For the text-containing cell, return its midpoint in (X, Y) coordinate format. 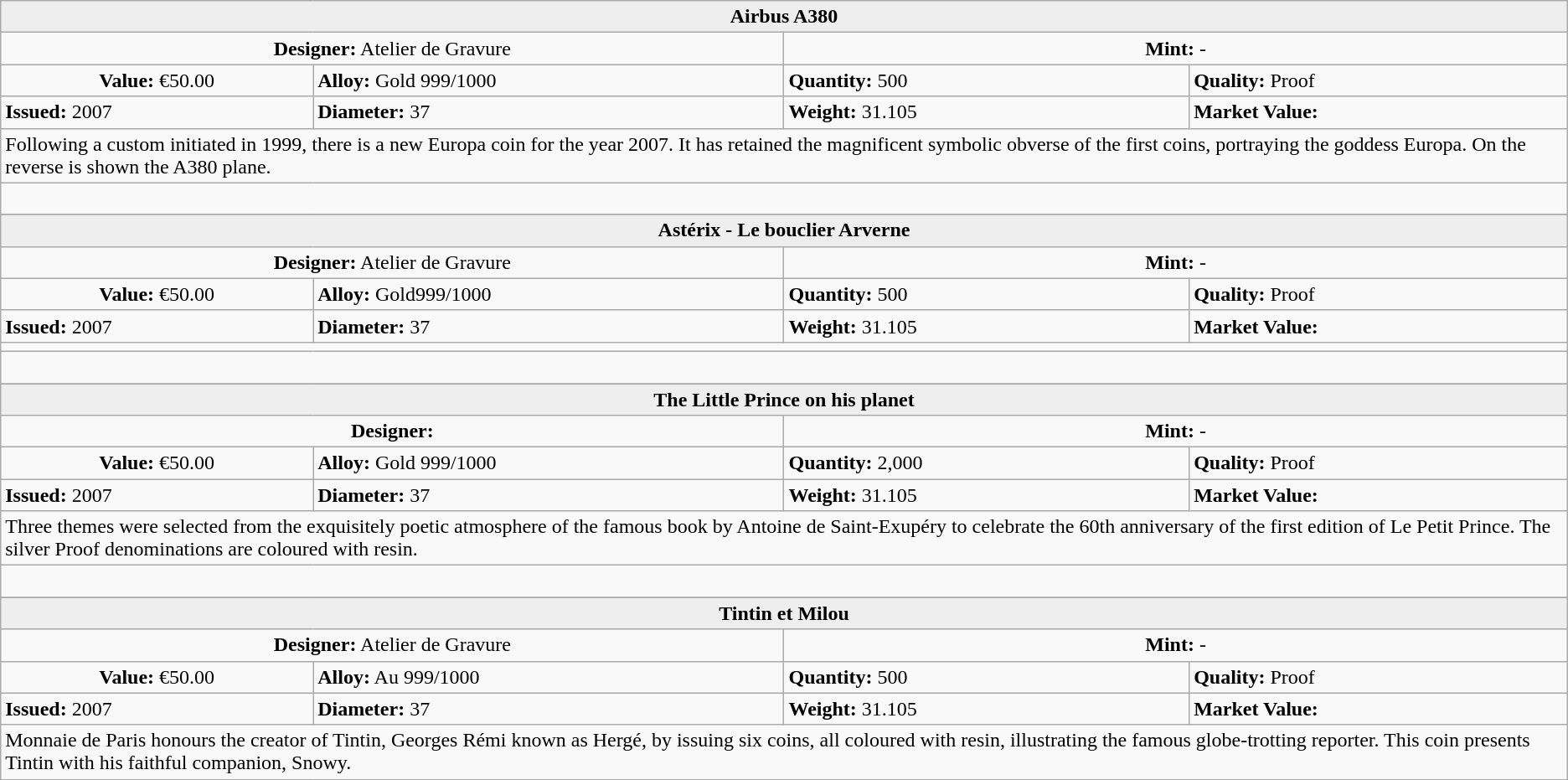
Quantity: 2,000 (987, 463)
Alloy: Gold999/1000 (549, 294)
Designer: (392, 431)
Astérix - Le bouclier Arverne (784, 230)
The Little Prince on his planet (784, 400)
Alloy: Au 999/1000 (549, 677)
Airbus A380 (784, 17)
Tintin et Milou (784, 613)
